Locate the cell with the specified text and output its (X, Y) center coordinate. 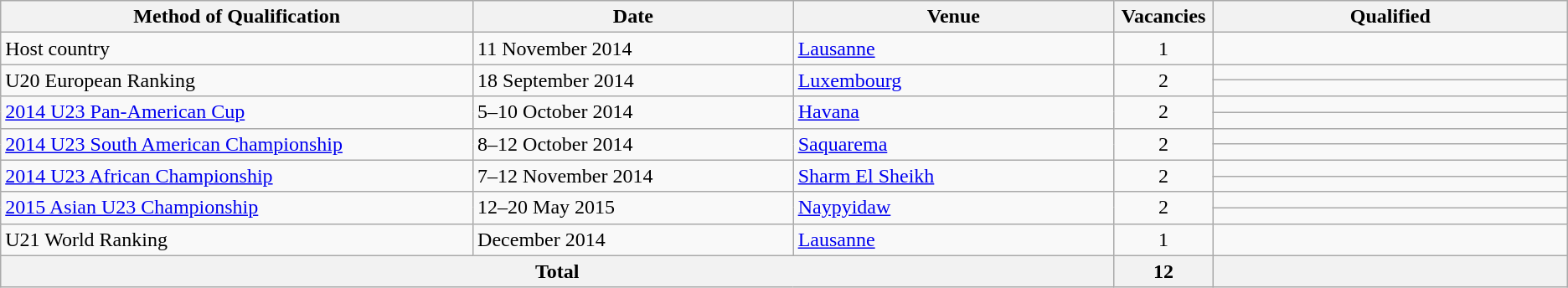
2014 U23 South American Championship (237, 144)
Havana (953, 112)
U20 European Ranking (237, 80)
5–10 October 2014 (633, 112)
2014 U23 African Championship (237, 176)
8–12 October 2014 (633, 144)
7–12 November 2014 (633, 176)
December 2014 (633, 239)
U21 World Ranking (237, 239)
18 September 2014 (633, 80)
12–20 May 2015 (633, 208)
11 November 2014 (633, 49)
Qualified (1390, 17)
Total (558, 271)
Method of Qualification (237, 17)
Venue (953, 17)
2015 Asian U23 Championship (237, 208)
2014 U23 Pan-American Cup (237, 112)
Date (633, 17)
12 (1164, 271)
Saquarema (953, 144)
Vacancies (1164, 17)
Sharm El Sheikh (953, 176)
Host country (237, 49)
Luxembourg (953, 80)
Naypyidaw (953, 208)
